Determine the (X, Y) coordinate at the center of the cell enclosing the given text.  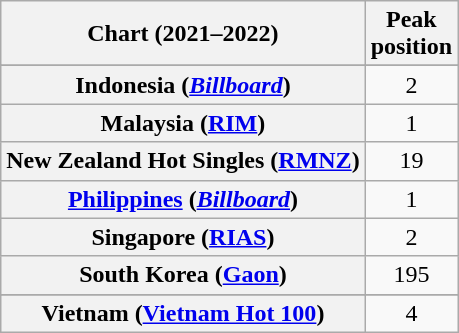
Philippines (Billboard) (183, 199)
4 (411, 313)
195 (411, 275)
19 (411, 161)
Malaysia (RIM) (183, 123)
Singapore (RIAS) (183, 237)
New Zealand Hot Singles (RMNZ) (183, 161)
Vietnam (Vietnam Hot 100) (183, 313)
Indonesia (Billboard) (183, 85)
Chart (2021–2022) (183, 34)
Peakposition (411, 34)
South Korea (Gaon) (183, 275)
